Detect which cell encompasses the target text, then output its [x, y] center coordinate. 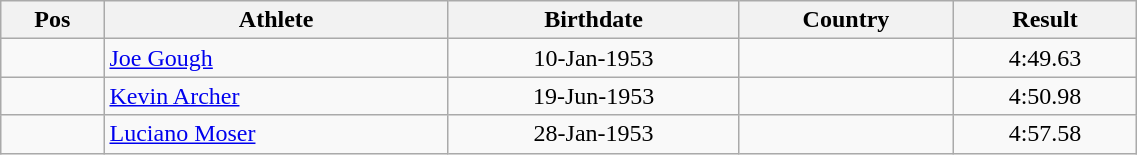
28-Jan-1953 [593, 134]
Birthdate [593, 20]
Joe Gough [276, 58]
4:50.98 [1045, 96]
Pos [52, 20]
4:57.58 [1045, 134]
19-Jun-1953 [593, 96]
Kevin Archer [276, 96]
Luciano Moser [276, 134]
10-Jan-1953 [593, 58]
Athlete [276, 20]
4:49.63 [1045, 58]
Country [846, 20]
Result [1045, 20]
